Determine the (X, Y) coordinate at the center of the cell enclosing the given text.  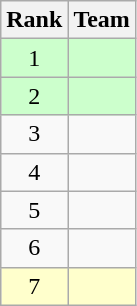
2 (34, 96)
Rank (34, 20)
1 (34, 58)
Team (102, 20)
4 (34, 172)
7 (34, 286)
6 (34, 248)
3 (34, 134)
5 (34, 210)
